Return [x, y] of the center of cell containing provided text 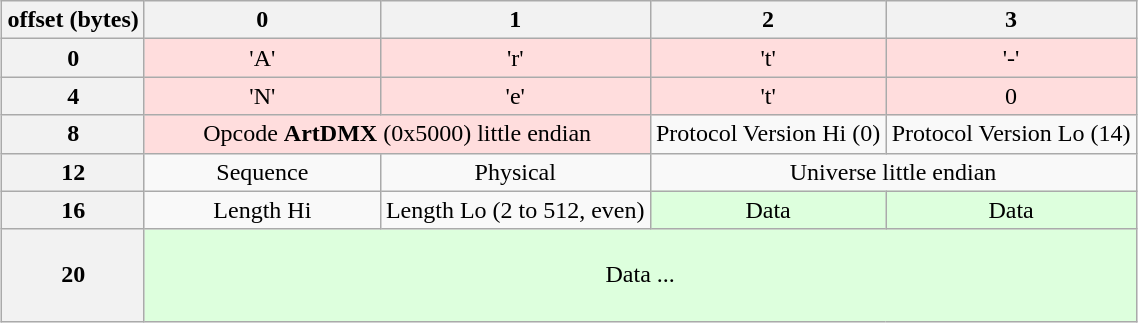
20 [73, 275]
Universe little endian [893, 172]
Protocol Version Hi (0) [768, 134]
Length Hi [262, 210]
Sequence [262, 172]
'A' [262, 58]
Length Lo (2 to 512, even) [515, 210]
16 [73, 210]
Opcode ArtDMX (0x5000) little endian [397, 134]
12 [73, 172]
8 [73, 134]
3 [1011, 20]
4 [73, 96]
2 [768, 20]
offset (bytes) [73, 20]
Physical [515, 172]
Data ... [640, 275]
'r' [515, 58]
'-' [1011, 58]
'N' [262, 96]
'e' [515, 96]
Protocol Version Lo (14) [1011, 134]
1 [515, 20]
